Scan for the cell matching the given text and deliver its (X, Y) coordinate at center. 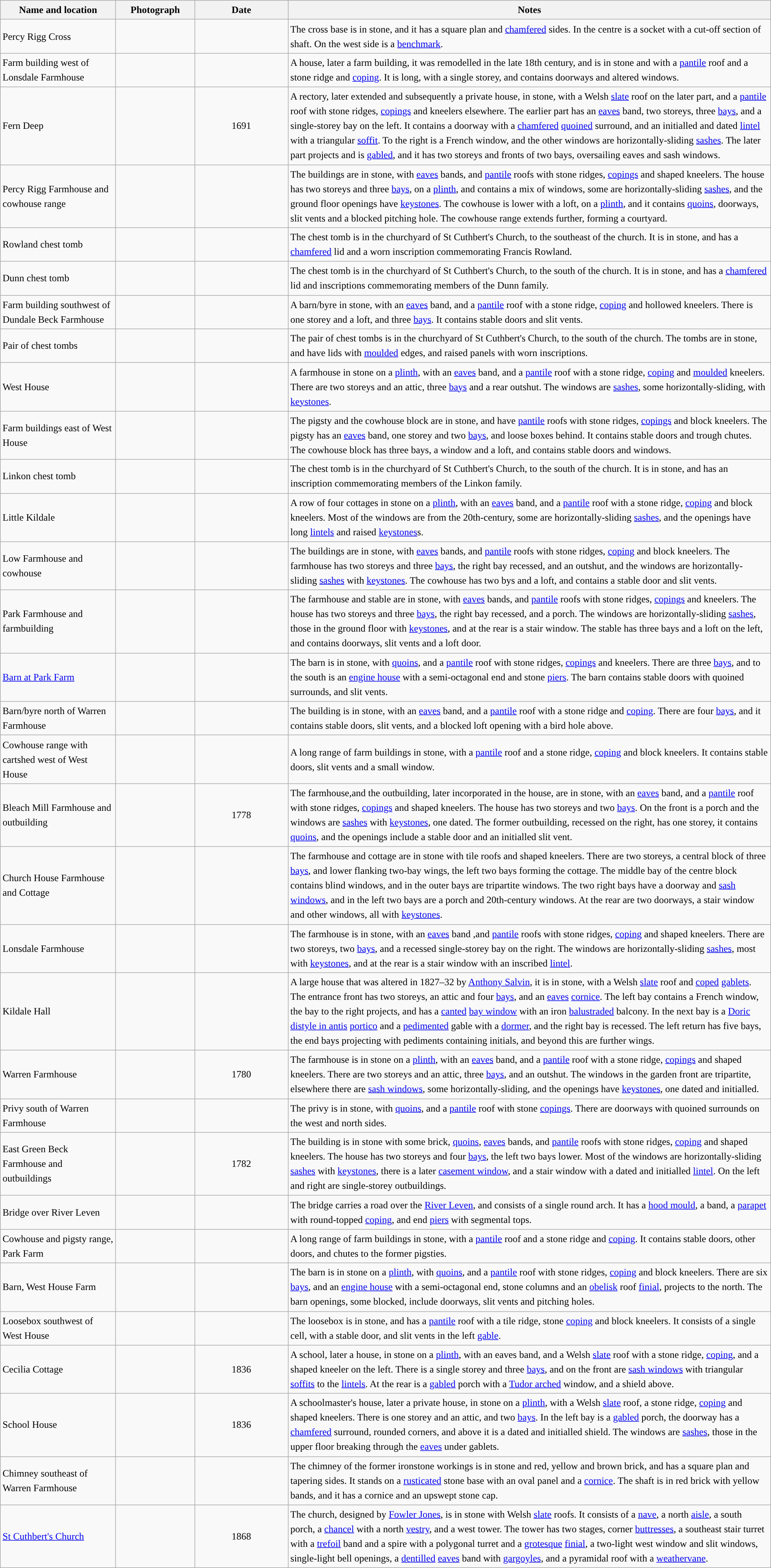
1782 (242, 1164)
Bridge over River Leven (58, 1212)
Loosebox southwest of West House (58, 1328)
Church House Farmhouse and Cottage (58, 885)
Farm building southwest of Dundale Beck Farmhouse (58, 312)
The privy is in stone, with quoins, and a pantile roof with stone copings. There are doorways with quoined surrounds on the west and north sides. (529, 1115)
Kildale Hall (58, 1011)
Barn/byre north of Warren Farmhouse (58, 719)
1691 (242, 126)
Farm buildings east of West House (58, 435)
Park Farmhouse and farmbuilding (58, 622)
Photograph (155, 10)
Cowhouse range with cartshed west of West House (58, 759)
Cowhouse and pigsty range, Park Farm (58, 1246)
Dunn chest tomb (58, 278)
1780 (242, 1075)
West House (58, 387)
Chimney southeast of Warren Farmhouse (58, 1481)
Barn at Park Farm (58, 677)
1778 (242, 815)
Linkon chest tomb (58, 476)
Pair of chest tombs (58, 345)
Little Kildale (58, 518)
Cecilia Cottage (58, 1370)
School House (58, 1425)
Date (242, 10)
Low Farmhouse and cowhouse (58, 566)
Name and location (58, 10)
Percy Rigg Farmhouse and cowhouse range (58, 196)
Lonsdale Farmhouse (58, 949)
Rowland chest tomb (58, 245)
Privy south of Warren Farmhouse (58, 1115)
Notes (529, 10)
Percy Rigg Cross (58, 37)
St Cuthbert's Church (58, 1536)
1868 (242, 1536)
East Green Beck Farmhouse and outbuildings (58, 1164)
Barn, West House Farm (58, 1287)
Warren Farmhouse (58, 1075)
Fern Deep (58, 126)
Farm building west of Lonsdale Farmhouse (58, 70)
Bleach Mill Farmhouse and outbuilding (58, 815)
